Return the (x, y) coordinate for the center point of the cell that contains the specified text.  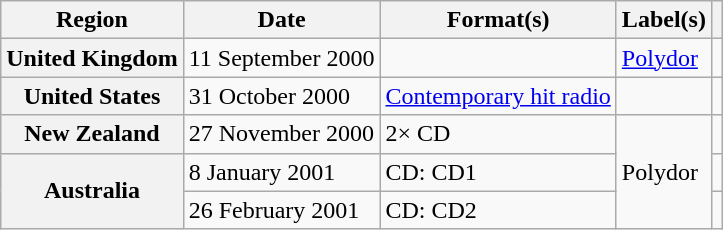
Format(s) (498, 20)
31 October 2000 (282, 96)
Region (92, 20)
CD: CD2 (498, 210)
Date (282, 20)
26 February 2001 (282, 210)
8 January 2001 (282, 172)
27 November 2000 (282, 134)
Label(s) (664, 20)
New Zealand (92, 134)
Australia (92, 191)
11 September 2000 (282, 58)
United Kingdom (92, 58)
CD: CD1 (498, 172)
Contemporary hit radio (498, 96)
2× CD (498, 134)
United States (92, 96)
